Search for the cell housing the specified text and yield its (X, Y) center coordinate. 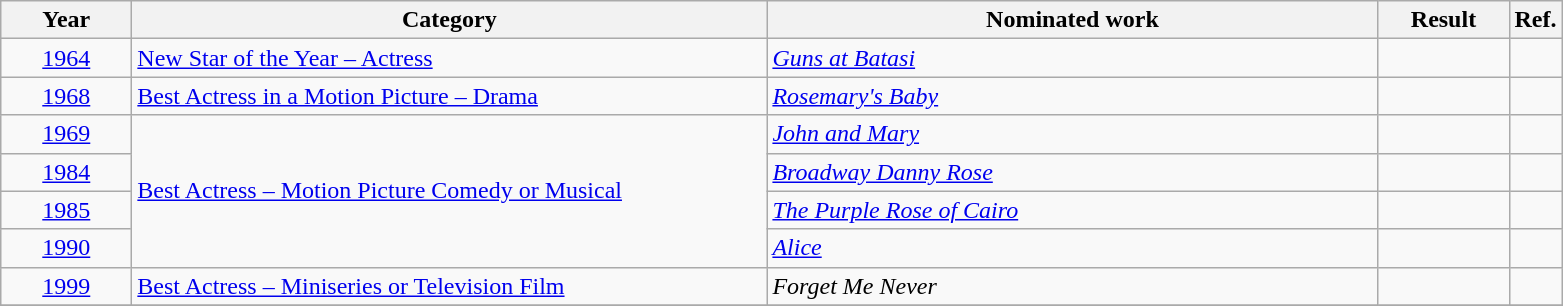
Forget Me Never (1072, 286)
1969 (66, 134)
1999 (66, 286)
Ref. (1536, 20)
Alice (1072, 248)
1984 (66, 172)
Broadway Danny Rose (1072, 172)
The Purple Rose of Cairo (1072, 210)
1990 (66, 248)
John and Mary (1072, 134)
New Star of the Year – Actress (450, 58)
Nominated work (1072, 20)
Best Actress – Miniseries or Television Film (450, 286)
1985 (66, 210)
1964 (66, 58)
Year (66, 20)
Guns at Batasi (1072, 58)
1968 (66, 96)
Category (450, 20)
Best Actress – Motion Picture Comedy or Musical (450, 191)
Result (1444, 20)
Best Actress in a Motion Picture – Drama (450, 96)
Rosemary's Baby (1072, 96)
